Find where the given text appears and provide that cell's center as (x, y) coordinate. 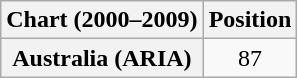
87 (250, 58)
Australia (ARIA) (102, 58)
Position (250, 20)
Chart (2000–2009) (102, 20)
